Search for the cell housing the specified text and yield its (x, y) center coordinate. 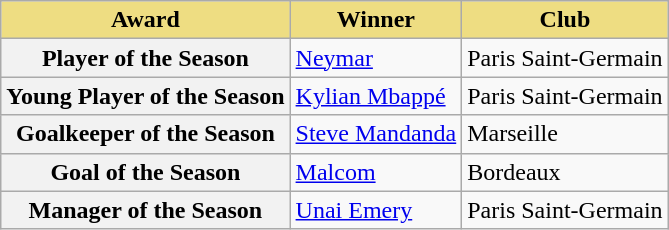
Player of the Season (146, 58)
Bordeaux (565, 172)
Steve Mandanda (376, 134)
Young Player of the Season (146, 96)
Marseille (565, 134)
Manager of the Season (146, 210)
Goal of the Season (146, 172)
Kylian Mbappé (376, 96)
Unai Emery (376, 210)
Neymar (376, 58)
Club (565, 20)
Malcom (376, 172)
Award (146, 20)
Goalkeeper of the Season (146, 134)
Winner (376, 20)
